Search for the cell housing the specified text and yield its [X, Y] center coordinate. 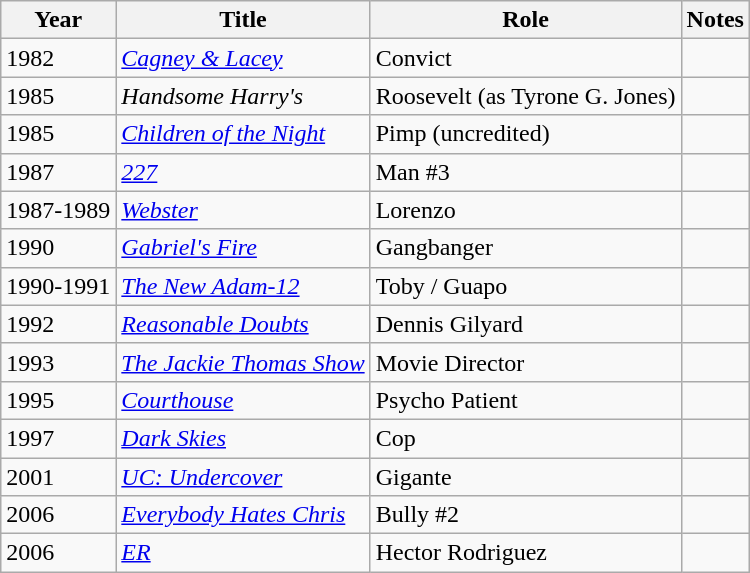
The New Adam-12 [243, 286]
Webster [243, 210]
1995 [58, 400]
Role [526, 20]
Reasonable Doubts [243, 324]
Cagney & Lacey [243, 58]
Title [243, 20]
Handsome Harry's [243, 96]
Children of the Night [243, 134]
227 [243, 172]
Everybody Hates Chris [243, 515]
1992 [58, 324]
1990 [58, 248]
Notes [715, 20]
Courthouse [243, 400]
Roosevelt (as Tyrone G. Jones) [526, 96]
2001 [58, 477]
1990-1991 [58, 286]
Convict [526, 58]
Gabriel's Fire [243, 248]
Gigante [526, 477]
Gangbanger [526, 248]
Psycho Patient [526, 400]
Dennis Gilyard [526, 324]
1987 [58, 172]
The Jackie Thomas Show [243, 362]
Cop [526, 438]
Pimp (uncredited) [526, 134]
Toby / Guapo [526, 286]
1993 [58, 362]
Hector Rodriguez [526, 553]
Lorenzo [526, 210]
1987-1989 [58, 210]
Movie Director [526, 362]
Bully #2 [526, 515]
Year [58, 20]
1997 [58, 438]
ER [243, 553]
UC: Undercover [243, 477]
Dark Skies [243, 438]
Man #3 [526, 172]
1982 [58, 58]
